Identify which cell holds the provided text, then report its (X, Y) central coordinate. 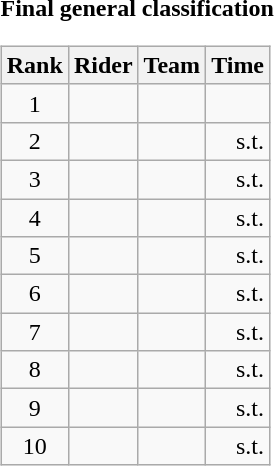
8 (34, 370)
7 (34, 332)
Rider (103, 65)
5 (34, 256)
9 (34, 408)
6 (34, 294)
Rank (34, 65)
2 (34, 141)
3 (34, 179)
Time (238, 65)
1 (34, 103)
Team (172, 65)
4 (34, 217)
10 (34, 446)
